Extract the (X, Y) coordinate from the center of the cell holding the provided text.  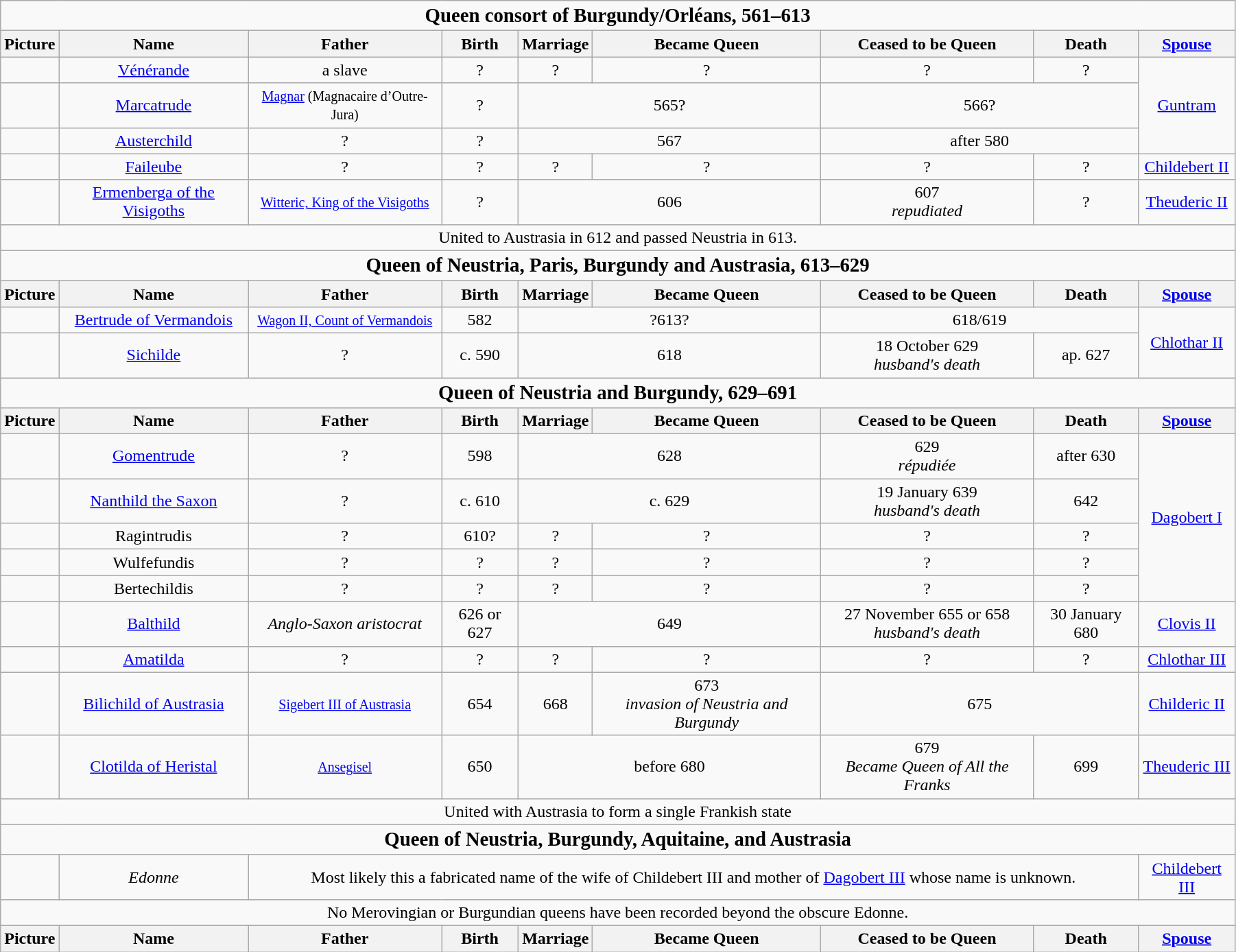
30 January 680 (1086, 624)
642 (1086, 501)
c. 590 (480, 355)
Faileube (154, 167)
668 (556, 704)
Balthild (154, 624)
c. 610 (480, 501)
Clovis II (1187, 624)
675 (979, 704)
565? (669, 106)
United to Austrasia in 612 and passed Neustria in 613. (618, 237)
649 (669, 624)
Childebert III (1187, 877)
582 (480, 320)
607repudiated (927, 202)
Theuderic III (1187, 767)
United with Austrasia to form a single Frankish state (618, 811)
567 (669, 141)
Ansegisel (345, 767)
18 October 629husband's death (927, 355)
Gomentrude (154, 457)
610? (480, 536)
27 November 655 or 658husband's death (927, 624)
598 (480, 457)
Queen of Neustria and Burgundy, 629–691 (618, 392)
699 (1086, 767)
Sigebert III of Austrasia (345, 704)
Guntram (1187, 106)
Nanthild the Saxon (154, 501)
Chlothar II (1187, 342)
Wulfefundis (154, 562)
679Became Queen of All the Franks (927, 767)
628 (669, 457)
566? (979, 106)
618 (669, 355)
650 (480, 767)
Dagobert I (1187, 518)
No Merovingian or Burgundian queens have been recorded beyond the obscure Edonne. (618, 912)
Anglo-Saxon aristocrat (345, 624)
Bilichild of Austrasia (154, 704)
Chlothar III (1187, 659)
Childeric II (1187, 704)
c. 629 (669, 501)
Amatilda (154, 659)
Childebert II (1187, 167)
Clotilda of Heristal (154, 767)
Queen of Neustria, Burgundy, Aquitaine, and Austrasia (618, 840)
Ragintrudis (154, 536)
629répudiée (927, 457)
618/619 (979, 320)
Witteric, King of the Visigoths (345, 202)
Edonne (154, 877)
Vénérande (154, 70)
Ermenberga of the Visigoths (154, 202)
606 (669, 202)
Bertechildis (154, 588)
?613? (669, 320)
Bertrude of Vermandois (154, 320)
626 or 627 (480, 624)
654 (480, 704)
after 580 (979, 141)
Sichilde (154, 355)
before 680 (669, 767)
Magnar (Magnacaire d’Outre-Jura) (345, 106)
Austerchild (154, 141)
19 January 639husband's death (927, 501)
Theuderic II (1187, 202)
Queen of Neustria, Paris, Burgundy and Austrasia, 613–629 (618, 265)
a slave (345, 70)
ap. 627 (1086, 355)
Wagon II, Count of Vermandois (345, 320)
Marcatrude (154, 106)
Most likely this a fabricated name of the wife of Childebert III and mother of Dagobert III whose name is unknown. (693, 877)
673invasion of Neustria and Burgundy (706, 704)
after 630 (1086, 457)
Queen consort of Burgundy/Orléans, 561–613 (618, 16)
